Output the (X, Y) coordinate of the center of the cell containing the given text.  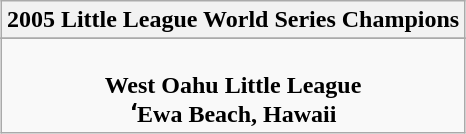
West Oahu Little LeagueʻEwa Beach, Hawaii (232, 86)
2005 Little League World Series Champions (232, 20)
